Detect which cell encompasses the target text, then output its (X, Y) center coordinate. 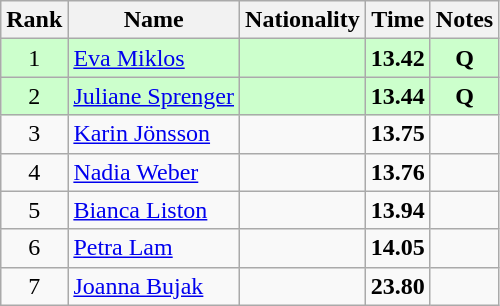
Rank (34, 20)
13.76 (398, 172)
2 (34, 96)
13.94 (398, 210)
Karin Jönsson (154, 134)
14.05 (398, 248)
Juliane Sprenger (154, 96)
13.42 (398, 58)
3 (34, 134)
Petra Lam (154, 248)
Notes (464, 20)
Name (154, 20)
13.75 (398, 134)
Eva Miklos (154, 58)
Time (398, 20)
Nadia Weber (154, 172)
7 (34, 286)
Nationality (303, 20)
1 (34, 58)
Joanna Bujak (154, 286)
6 (34, 248)
Bianca Liston (154, 210)
23.80 (398, 286)
4 (34, 172)
5 (34, 210)
13.44 (398, 96)
